Capture the cell that displays the provided text and extract its [X, Y] central coordinate. 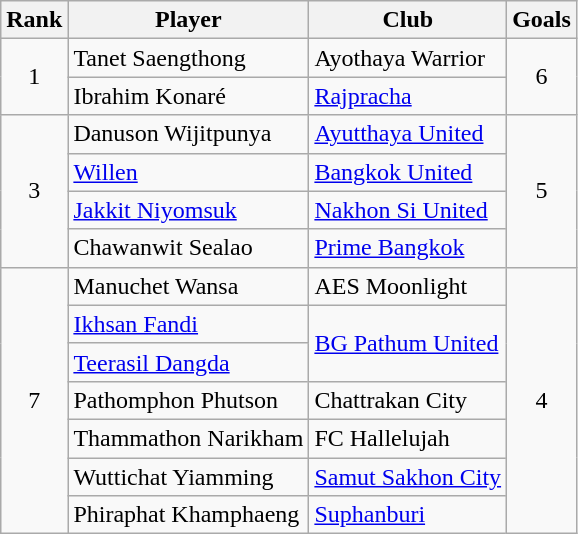
7 [34, 400]
Manuchet Wansa [188, 286]
Prime Bangkok [408, 248]
Tanet Saengthong [188, 58]
Danuson Wijitpunya [188, 134]
3 [34, 191]
6 [542, 77]
Ikhsan Fandi [188, 324]
Ayutthaya United [408, 134]
Nakhon Si United [408, 210]
4 [542, 400]
AES Moonlight [408, 286]
Ibrahim Konaré [188, 96]
Rajpracha [408, 96]
Pathomphon Phutson [188, 400]
Chawanwit Sealao [188, 248]
Bangkok United [408, 172]
BG Pathum United [408, 343]
5 [542, 191]
1 [34, 77]
Willen [188, 172]
Thammathon Narikham [188, 438]
Phiraphat Khamphaeng [188, 515]
Samut Sakhon City [408, 477]
Ayothaya Warrior [408, 58]
Teerasil Dangda [188, 362]
Player [188, 20]
Chattrakan City [408, 400]
Wuttichat Yiamming [188, 477]
Goals [542, 20]
FC Hallelujah [408, 438]
Rank [34, 20]
Jakkit Niyomsuk [188, 210]
Suphanburi [408, 515]
Club [408, 20]
